Detect which cell encompasses the target text, then output its (X, Y) center coordinate. 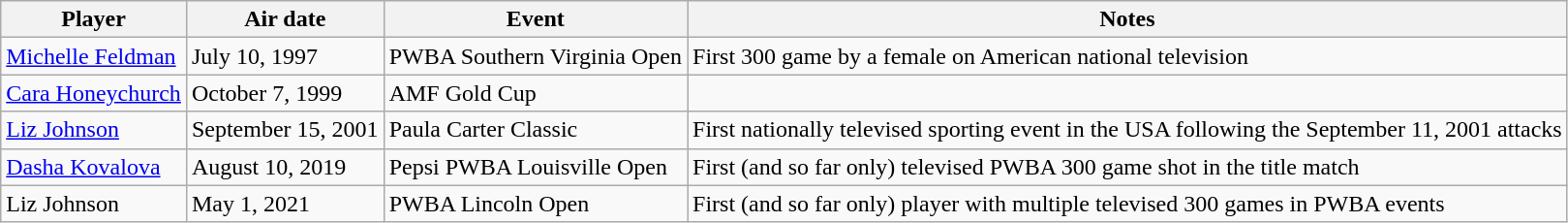
Cara Honeychurch (94, 93)
Notes (1127, 19)
PWBA Southern Virginia Open (535, 56)
Paula Carter Classic (535, 130)
Dasha Kovalova (94, 167)
First 300 game by a female on American national television (1127, 56)
October 7, 1999 (285, 93)
May 1, 2021 (285, 204)
First (and so far only) televised PWBA 300 game shot in the title match (1127, 167)
August 10, 2019 (285, 167)
First nationally televised sporting event in the USA following the September 11, 2001 attacks (1127, 130)
July 10, 1997 (285, 56)
Player (94, 19)
PWBA Lincoln Open (535, 204)
Air date (285, 19)
Event (535, 19)
First (and so far only) player with multiple televised 300 games in PWBA events (1127, 204)
Pepsi PWBA Louisville Open (535, 167)
Michelle Feldman (94, 56)
AMF Gold Cup (535, 93)
September 15, 2001 (285, 130)
